Find where the given text appears and provide that cell's center as (x, y) coordinate. 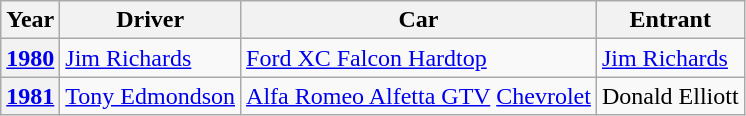
Donald Elliott (670, 96)
Alfa Romeo Alfetta GTV Chevrolet (419, 96)
Year (30, 20)
Car (419, 20)
1981 (30, 96)
1980 (30, 58)
Ford XC Falcon Hardtop (419, 58)
Entrant (670, 20)
Driver (150, 20)
Tony Edmondson (150, 96)
